Find where the given text appears and provide that cell's center as (x, y) coordinate. 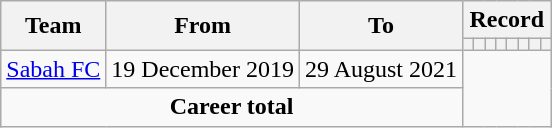
Team (54, 26)
Career total (232, 107)
Sabah FC (54, 69)
19 December 2019 (203, 69)
Record (507, 20)
From (203, 26)
29 August 2021 (380, 69)
To (380, 26)
